Find where the given text appears and provide that cell's center as (x, y) coordinate. 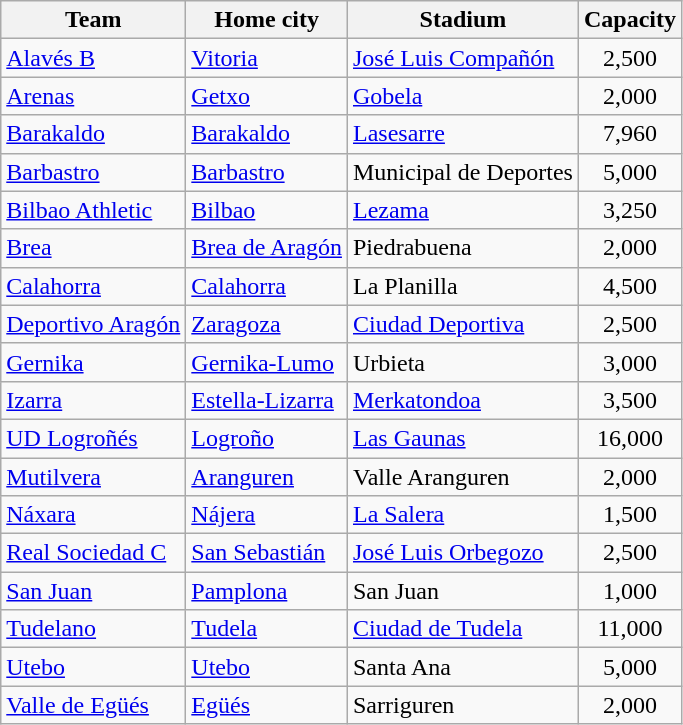
Urbieta (462, 362)
Aranguren (267, 477)
Piedrabuena (462, 248)
Ciudad de Tudela (462, 629)
Logroño (267, 438)
3,000 (630, 362)
Gobela (462, 96)
Gernika (94, 362)
Gernika-Lumo (267, 362)
Getxo (267, 96)
4,500 (630, 286)
Brea de Aragón (267, 248)
Egüés (267, 705)
Náxara (94, 515)
Estella-Lizarra (267, 400)
Tudelano (94, 629)
Sarriguren (462, 705)
Arenas (94, 96)
Ciudad Deportiva (462, 324)
7,960 (630, 134)
Vitoria (267, 58)
Real Sociedad C (94, 553)
Tudela (267, 629)
Pamplona (267, 591)
La Planilla (462, 286)
16,000 (630, 438)
José Luis Compañón (462, 58)
Las Gaunas (462, 438)
Izarra (94, 400)
Valle Aranguren (462, 477)
Valle de Egüés (94, 705)
UD Logroñés (94, 438)
San Sebastián (267, 553)
Nájera (267, 515)
Bilbao (267, 210)
3,250 (630, 210)
Zaragoza (267, 324)
Municipal de Deportes (462, 172)
Home city (267, 20)
Stadium (462, 20)
3,500 (630, 400)
Lasesarre (462, 134)
Santa Ana (462, 667)
11,000 (630, 629)
Brea (94, 248)
La Salera (462, 515)
José Luis Orbegozo (462, 553)
Lezama (462, 210)
Mutilvera (94, 477)
Bilbao Athletic (94, 210)
Team (94, 20)
Alavés B (94, 58)
1,500 (630, 515)
Deportivo Aragón (94, 324)
Merkatondoa (462, 400)
Capacity (630, 20)
1,000 (630, 591)
